Return [X, Y] of the center of cell containing provided text 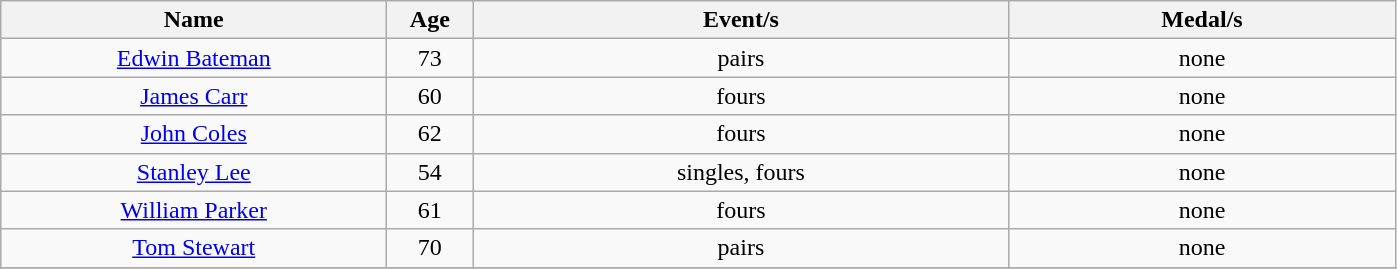
Event/s [741, 20]
James Carr [194, 96]
60 [430, 96]
Name [194, 20]
John Coles [194, 134]
70 [430, 248]
Age [430, 20]
Stanley Lee [194, 172]
William Parker [194, 210]
54 [430, 172]
61 [430, 210]
73 [430, 58]
singles, fours [741, 172]
Edwin Bateman [194, 58]
Medal/s [1202, 20]
Tom Stewart [194, 248]
62 [430, 134]
